Identify which cell holds the provided text, then report its [x, y] central coordinate. 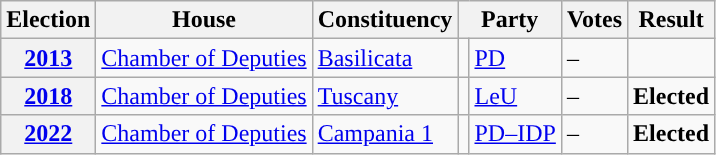
2018 [48, 96]
Basilicata [385, 58]
Constituency [385, 20]
House [204, 20]
Votes [594, 20]
2022 [48, 134]
Campania 1 [385, 134]
PD–IDP [515, 134]
2013 [48, 58]
Tuscany [385, 96]
LeU [515, 96]
Party [510, 20]
PD [515, 58]
Election [48, 20]
Result [672, 20]
